Pinpoint the cell where the given text exists, returning its [x, y] midpoint coordinate. 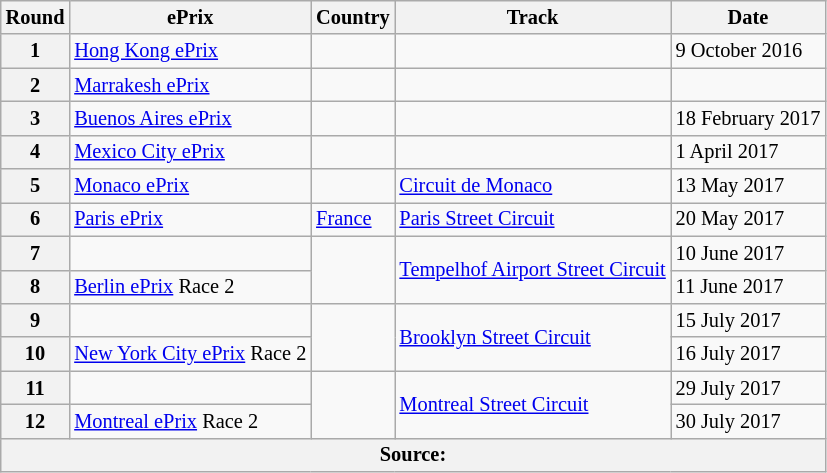
12 [36, 421]
13 May 2017 [748, 186]
Tempelhof Airport Street Circuit [533, 270]
6 [36, 219]
Berlin ePrix Race 2 [190, 287]
France [352, 219]
11 [36, 388]
5 [36, 186]
New York City ePrix Race 2 [190, 354]
Source: [414, 455]
10 June 2017 [748, 253]
Round [36, 17]
18 February 2017 [748, 118]
Country [352, 17]
15 July 2017 [748, 320]
4 [36, 152]
Circuit de Monaco [533, 186]
29 July 2017 [748, 388]
Mexico City ePrix [190, 152]
7 [36, 253]
30 July 2017 [748, 421]
Track [533, 17]
Paris ePrix [190, 219]
Monaco ePrix [190, 186]
Paris Street Circuit [533, 219]
ePrix [190, 17]
Montreal ePrix Race 2 [190, 421]
3 [36, 118]
10 [36, 354]
9 October 2016 [748, 51]
Marrakesh ePrix [190, 85]
16 July 2017 [748, 354]
2 [36, 85]
Brooklyn Street Circuit [533, 336]
9 [36, 320]
11 June 2017 [748, 287]
1 April 2017 [748, 152]
Date [748, 17]
Montreal Street Circuit [533, 404]
Buenos Aires ePrix [190, 118]
20 May 2017 [748, 219]
1 [36, 51]
Hong Kong ePrix [190, 51]
8 [36, 287]
